Capture the cell that displays the provided text and extract its (x, y) central coordinate. 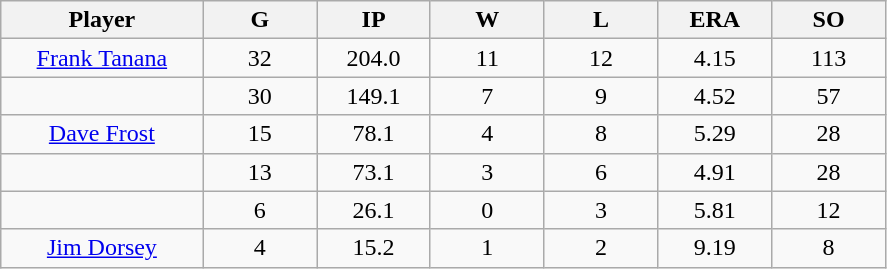
Frank Tanana (102, 58)
11 (487, 58)
26.1 (374, 210)
1 (487, 248)
7 (487, 96)
9 (601, 96)
Jim Dorsey (102, 248)
4.52 (715, 96)
32 (260, 58)
5.29 (715, 134)
SO (829, 20)
204.0 (374, 58)
L (601, 20)
ERA (715, 20)
9.19 (715, 248)
13 (260, 172)
57 (829, 96)
W (487, 20)
78.1 (374, 134)
2 (601, 248)
0 (487, 210)
4.91 (715, 172)
113 (829, 58)
15.2 (374, 248)
73.1 (374, 172)
Dave Frost (102, 134)
149.1 (374, 96)
IP (374, 20)
Player (102, 20)
30 (260, 96)
5.81 (715, 210)
15 (260, 134)
4.15 (715, 58)
G (260, 20)
